Extract the [x, y] coordinate from the center of the cell holding the provided text.  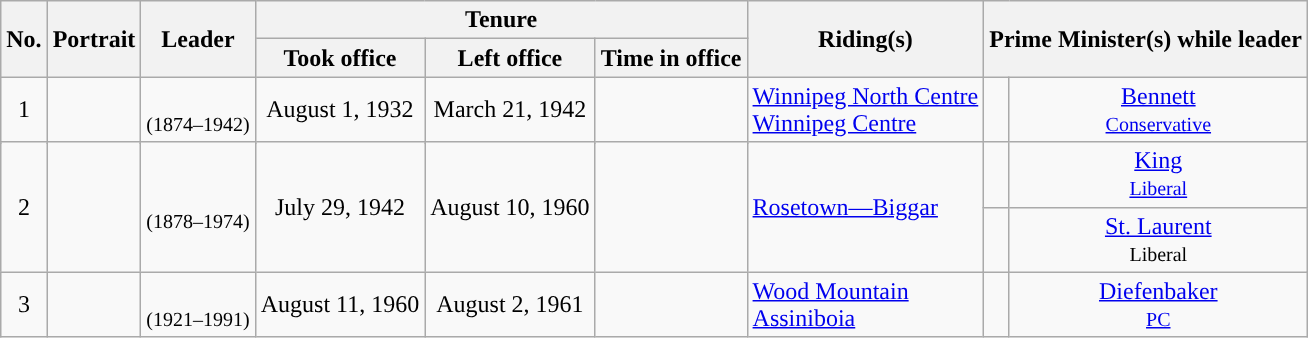
Prime Minister(s) while leader [1146, 39]
Bennett Conservative [1158, 110]
August 11, 1960 [340, 304]
March 21, 1942 [510, 110]
August 2, 1961 [510, 304]
1 [24, 110]
Tenure [501, 20]
Left office [510, 58]
(1921–1991) [198, 304]
Wood Mountain Assiniboia [866, 304]
Leader [198, 39]
Diefenbaker PC [1158, 304]
Took office [340, 58]
Riding(s) [866, 39]
St. Laurent Liberal [1158, 240]
Portrait [94, 39]
August 10, 1960 [510, 207]
Time in office [671, 58]
July 29, 1942 [340, 207]
2 [24, 207]
3 [24, 304]
No. [24, 39]
August 1, 1932 [340, 110]
Winnipeg North Centre Winnipeg Centre [866, 110]
(1874–1942) [198, 110]
King Liberal [1158, 174]
(1878–1974) [198, 207]
Rosetown—Biggar [866, 207]
